Capture the cell that displays the provided text and extract its (X, Y) central coordinate. 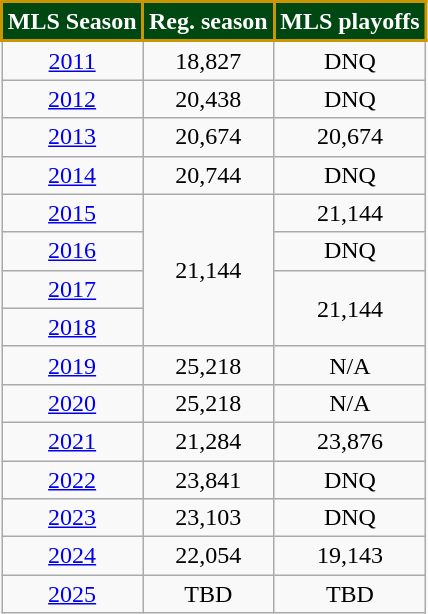
23,841 (208, 479)
23,876 (350, 441)
18,827 (208, 60)
21,284 (208, 441)
19,143 (350, 556)
20,438 (208, 99)
2012 (72, 99)
2011 (72, 60)
2025 (72, 594)
2020 (72, 403)
2013 (72, 137)
22,054 (208, 556)
20,744 (208, 175)
2022 (72, 479)
2023 (72, 518)
2021 (72, 441)
2016 (72, 251)
23,103 (208, 518)
2015 (72, 213)
MLS playoffs (350, 22)
MLS Season (72, 22)
2017 (72, 289)
2014 (72, 175)
2018 (72, 327)
Reg. season (208, 22)
2019 (72, 365)
2024 (72, 556)
